Output the (X, Y) coordinate of the center of the cell containing the given text.  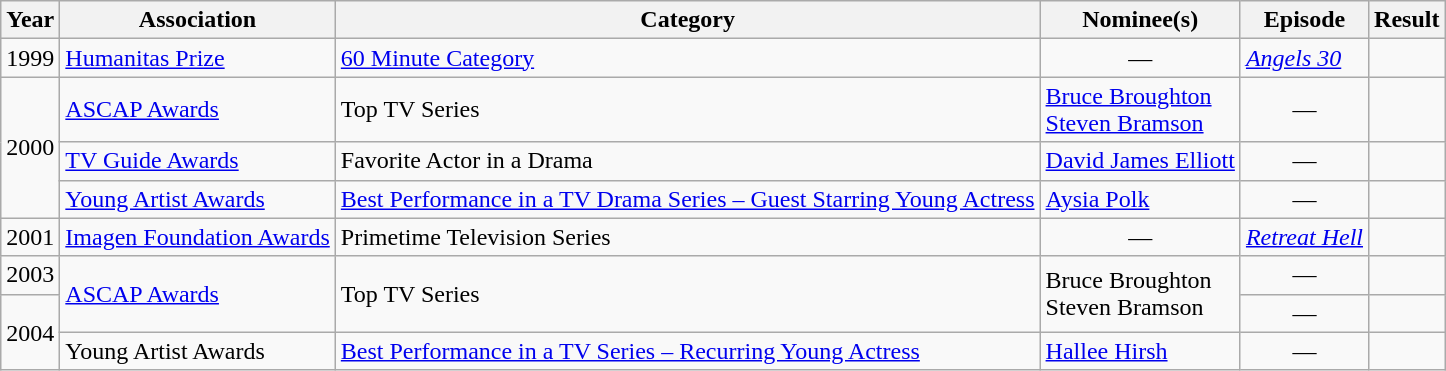
Aysia Polk (1140, 199)
Best Performance in a TV Drama Series – Guest Starring Young Actress (688, 199)
Humanitas Prize (198, 58)
Primetime Television Series (688, 237)
TV Guide Awards (198, 161)
Result (1407, 20)
Category (688, 20)
2004 (30, 332)
Retreat Hell (1304, 237)
Year (30, 20)
1999 (30, 58)
60 Minute Category (688, 58)
2001 (30, 237)
Favorite Actor in a Drama (688, 161)
Best Performance in a TV Series – Recurring Young Actress (688, 351)
Association (198, 20)
Episode (1304, 20)
Imagen Foundation Awards (198, 237)
David James Elliott (1140, 161)
Hallee Hirsh (1140, 351)
Angels 30 (1304, 58)
2003 (30, 275)
Nominee(s) (1140, 20)
2000 (30, 148)
